Pinpoint the cell where the given text exists, returning its [x, y] midpoint coordinate. 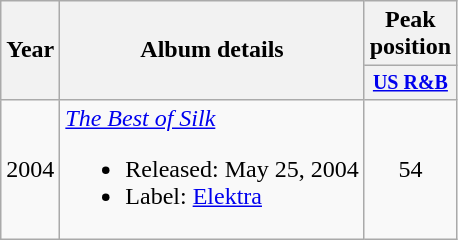
The Best of SilkReleased: May 25, 2004Label: Elektra [212, 169]
Peak position [410, 34]
54 [410, 169]
2004 [30, 169]
US R&B [410, 82]
Album details [212, 50]
Year [30, 50]
